Return (x, y) of the center of cell containing provided text 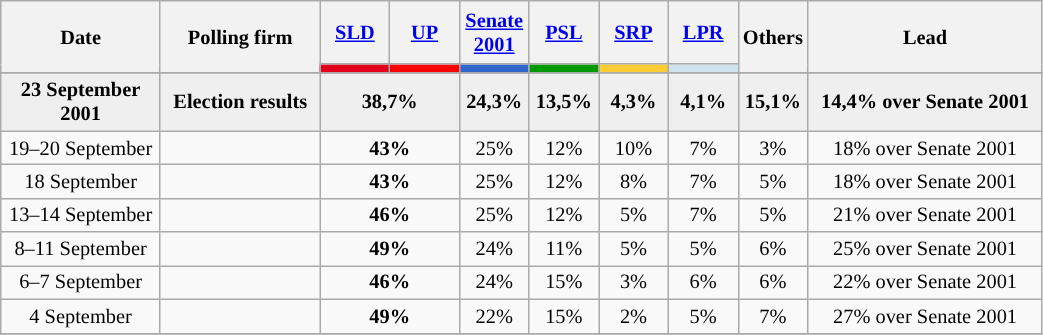
6–7 September (81, 282)
Lead (926, 36)
10% (634, 148)
21% over Senate 2001 (926, 215)
19–20 September (81, 148)
23 September 2001 (81, 102)
27% over Senate 2001 (926, 316)
22% (494, 316)
Polling firm (240, 36)
SRP (634, 32)
UP (425, 32)
Election results (240, 102)
2% (634, 316)
LPR (703, 32)
8–11 September (81, 249)
8% (634, 181)
38,7% (390, 102)
4,3% (634, 102)
25% over Senate 2001 (926, 249)
4 September (81, 316)
4,1% (703, 102)
18 September (81, 181)
Date (81, 36)
22% over Senate 2001 (926, 282)
Senate 2001 (494, 32)
15,1% (773, 102)
14,4% over Senate 2001 (926, 102)
24,3% (494, 102)
PSL (564, 32)
11% (564, 249)
SLD (355, 32)
13,5% (564, 102)
Others (773, 36)
13–14 September (81, 215)
